Return the [X, Y] coordinate for the center point of the cell that contains the specified text.  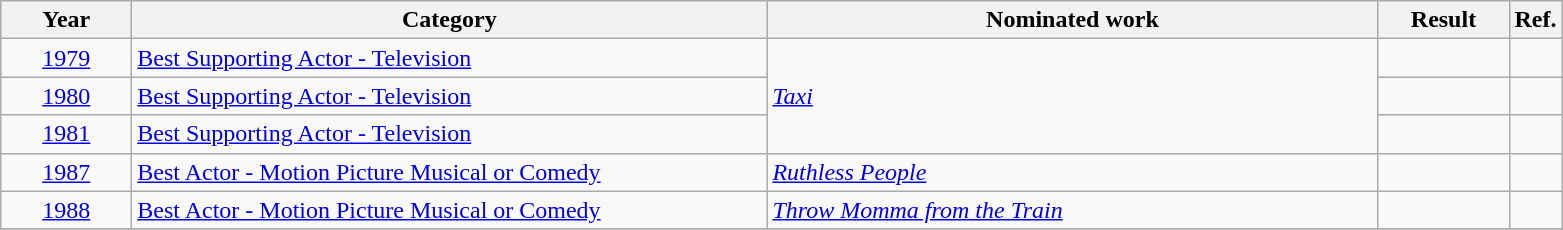
1980 [66, 96]
Category [450, 20]
Ref. [1536, 20]
Taxi [1072, 96]
Year [66, 20]
Result [1444, 20]
Nominated work [1072, 20]
Ruthless People [1072, 172]
Throw Momma from the Train [1072, 210]
1988 [66, 210]
1987 [66, 172]
1981 [66, 134]
1979 [66, 58]
